Find where the given text appears and provide that cell's center as [x, y] coordinate. 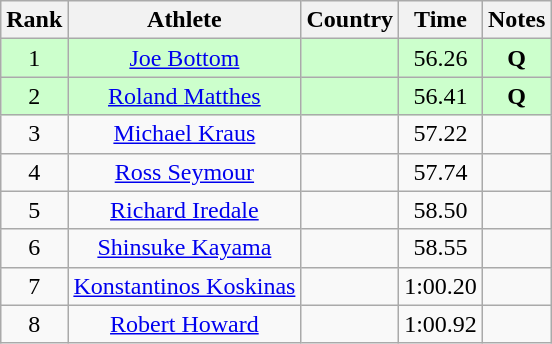
56.41 [441, 96]
Michael Kraus [184, 134]
58.50 [441, 210]
3 [34, 134]
4 [34, 172]
Time [441, 20]
2 [34, 96]
1:00.20 [441, 286]
Roland Matthes [184, 96]
1:00.92 [441, 324]
Rank [34, 20]
Athlete [184, 20]
1 [34, 58]
Konstantinos Koskinas [184, 286]
5 [34, 210]
Richard Iredale [184, 210]
56.26 [441, 58]
7 [34, 286]
6 [34, 248]
Country [350, 20]
Notes [516, 20]
Robert Howard [184, 324]
Joe Bottom [184, 58]
8 [34, 324]
Ross Seymour [184, 172]
58.55 [441, 248]
57.74 [441, 172]
Shinsuke Kayama [184, 248]
57.22 [441, 134]
